Detect which cell encompasses the target text, then output its (X, Y) center coordinate. 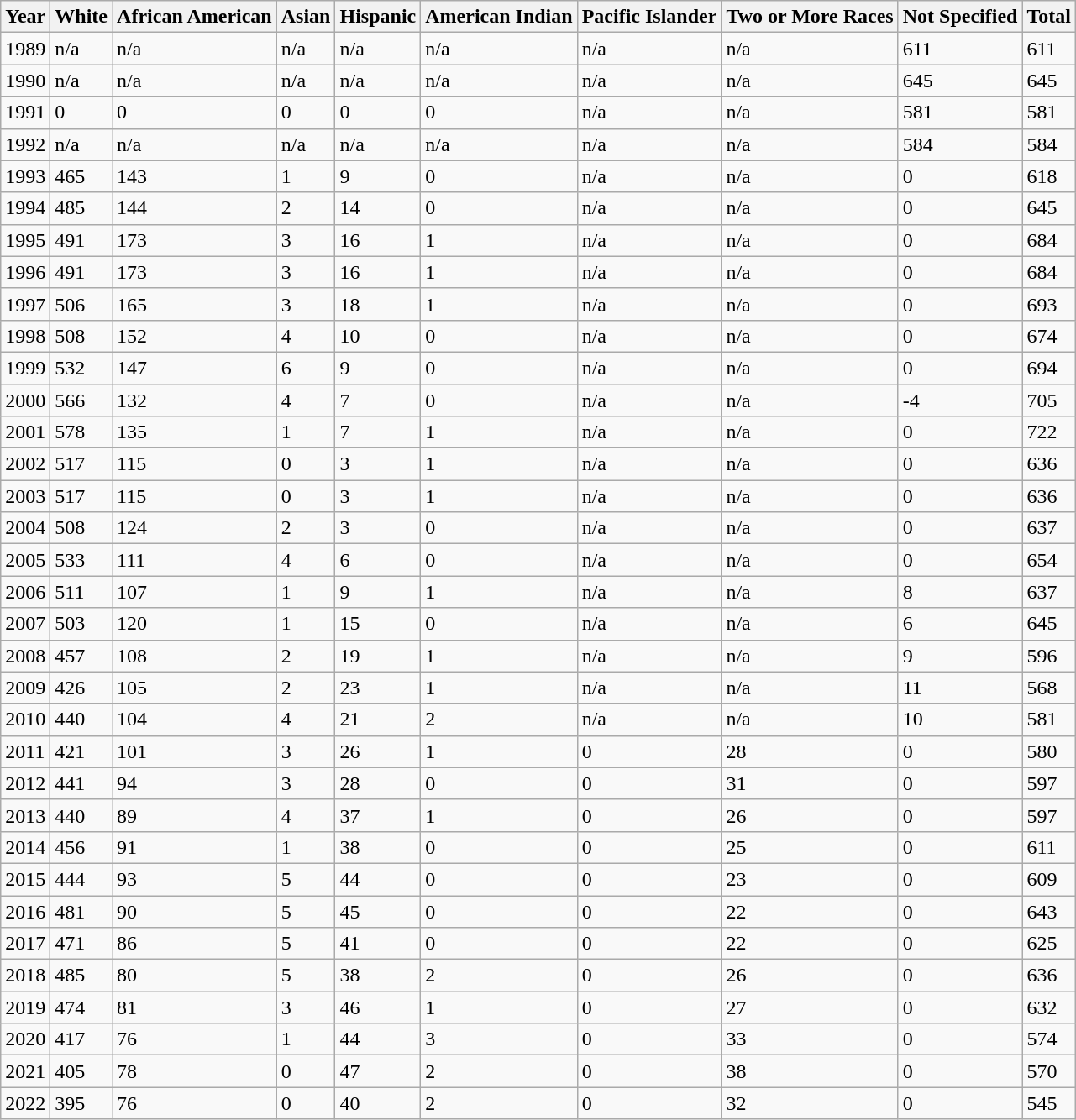
1996 (25, 272)
Total (1049, 17)
135 (195, 432)
545 (1049, 1103)
White (81, 17)
625 (1049, 944)
511 (81, 592)
471 (81, 944)
693 (1049, 304)
78 (195, 1071)
19 (378, 656)
Not Specified (960, 17)
147 (195, 368)
474 (81, 1007)
1995 (25, 240)
2004 (25, 528)
2022 (25, 1103)
143 (195, 176)
632 (1049, 1007)
2019 (25, 1007)
417 (81, 1039)
47 (378, 1071)
2009 (25, 688)
609 (1049, 879)
15 (378, 624)
574 (1049, 1039)
2011 (25, 751)
580 (1049, 751)
21 (378, 720)
1991 (25, 113)
2002 (25, 464)
89 (195, 815)
107 (195, 592)
25 (810, 847)
578 (81, 432)
568 (1049, 688)
503 (81, 624)
27 (810, 1007)
104 (195, 720)
444 (81, 879)
American Indian (499, 17)
18 (378, 304)
93 (195, 879)
91 (195, 847)
566 (81, 400)
Asian (306, 17)
46 (378, 1007)
2020 (25, 1039)
1989 (25, 49)
2008 (25, 656)
80 (195, 976)
2006 (25, 592)
2005 (25, 560)
570 (1049, 1071)
94 (195, 783)
45 (378, 911)
426 (81, 688)
532 (81, 368)
1997 (25, 304)
32 (810, 1103)
40 (378, 1103)
2018 (25, 976)
1993 (25, 176)
533 (81, 560)
2007 (25, 624)
1990 (25, 81)
81 (195, 1007)
456 (81, 847)
2017 (25, 944)
481 (81, 911)
Pacific Islander (649, 17)
11 (960, 688)
2000 (25, 400)
1999 (25, 368)
694 (1049, 368)
2001 (25, 432)
33 (810, 1039)
421 (81, 751)
108 (195, 656)
8 (960, 592)
2014 (25, 847)
41 (378, 944)
-4 (960, 400)
2015 (25, 879)
2010 (25, 720)
120 (195, 624)
86 (195, 944)
105 (195, 688)
111 (195, 560)
405 (81, 1071)
465 (81, 176)
101 (195, 751)
14 (378, 208)
506 (81, 304)
618 (1049, 176)
Hispanic (378, 17)
31 (810, 783)
African American (195, 17)
144 (195, 208)
643 (1049, 911)
124 (195, 528)
2003 (25, 496)
674 (1049, 336)
457 (81, 656)
1992 (25, 144)
596 (1049, 656)
1994 (25, 208)
2012 (25, 783)
Year (25, 17)
37 (378, 815)
2013 (25, 815)
1998 (25, 336)
705 (1049, 400)
2016 (25, 911)
90 (195, 911)
Two or More Races (810, 17)
722 (1049, 432)
654 (1049, 560)
165 (195, 304)
441 (81, 783)
395 (81, 1103)
152 (195, 336)
2021 (25, 1071)
132 (195, 400)
